Extract the [X, Y] coordinate from the center of the cell holding the provided text.  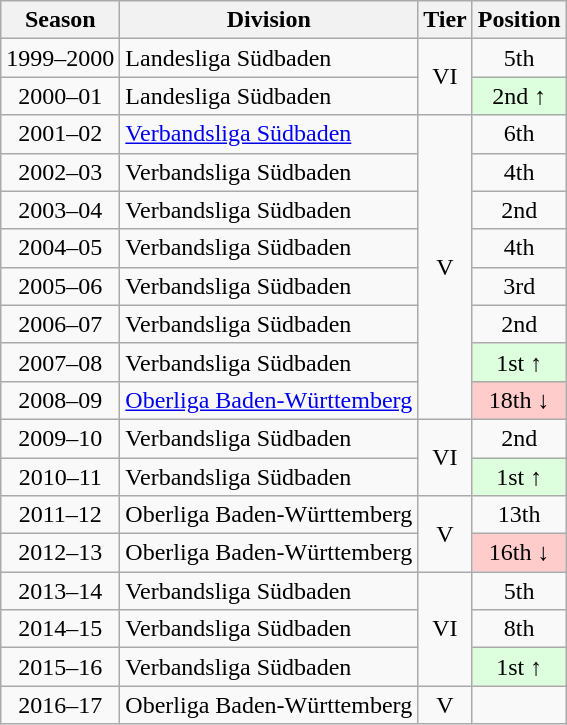
2007–08 [60, 362]
6th [519, 134]
2004–05 [60, 248]
2016–17 [60, 705]
2005–06 [60, 286]
2011–12 [60, 515]
1999–2000 [60, 58]
2012–13 [60, 553]
2003–04 [60, 210]
2014–15 [60, 629]
18th ↓ [519, 400]
13th [519, 515]
Position [519, 20]
3rd [519, 286]
2006–07 [60, 324]
2001–02 [60, 134]
2013–14 [60, 591]
2009–10 [60, 438]
Division [269, 20]
2010–11 [60, 477]
16th ↓ [519, 553]
2000–01 [60, 96]
Season [60, 20]
2002–03 [60, 172]
8th [519, 629]
2008–09 [60, 400]
Tier [446, 20]
2nd ↑ [519, 96]
2015–16 [60, 667]
